Locate the cell with the specified text and output its (x, y) center coordinate. 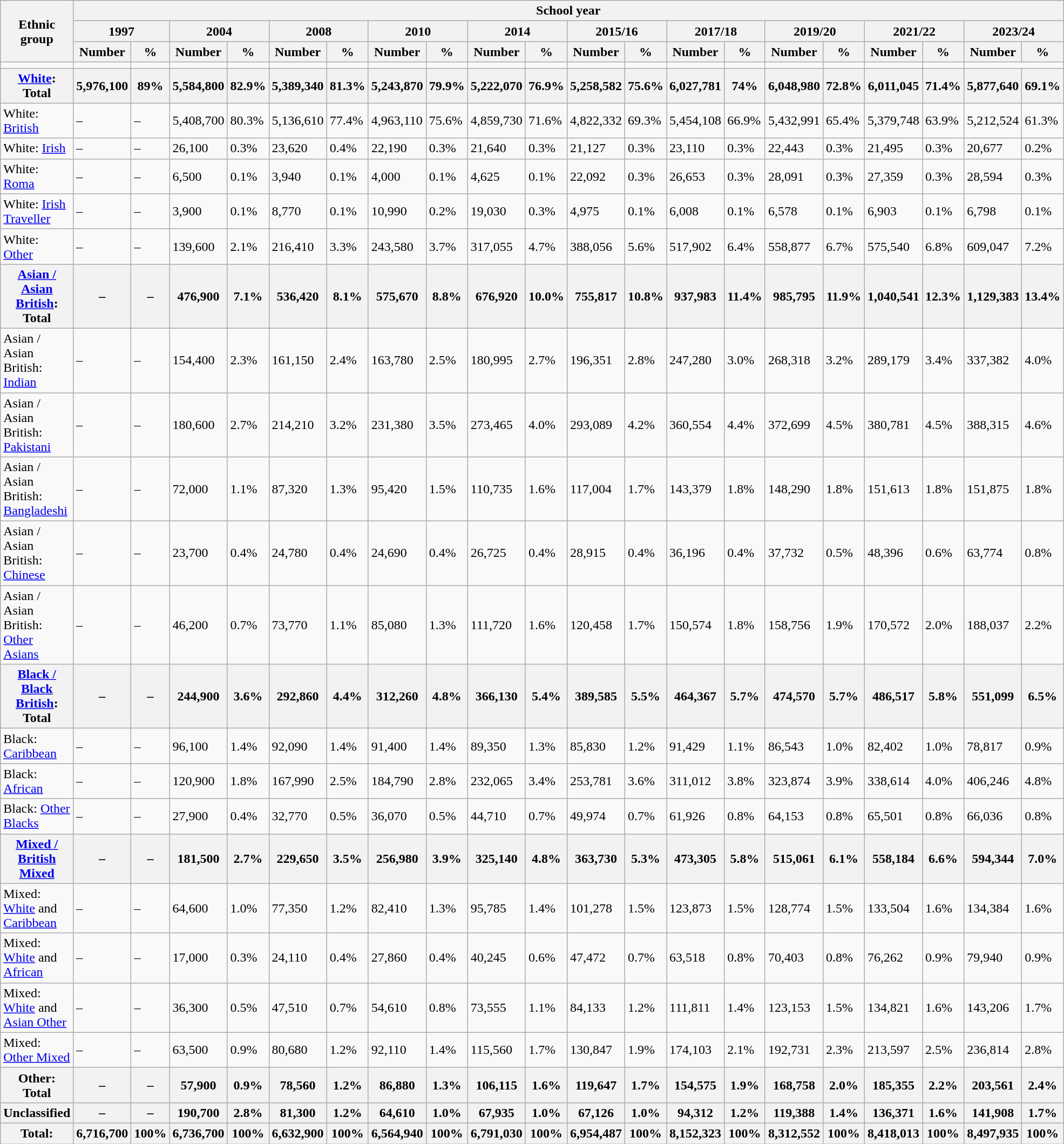
5,408,700 (199, 121)
11.9% (843, 296)
7.1% (248, 296)
474,570 (794, 696)
115,560 (497, 1050)
338,614 (894, 781)
8,770 (298, 212)
2021/22 (914, 31)
70,403 (794, 958)
6,048,980 (794, 85)
289,179 (894, 360)
26,100 (199, 148)
2019/20 (815, 31)
203,561 (993, 1085)
117,004 (596, 489)
4.6% (1043, 425)
49,974 (596, 816)
388,056 (596, 246)
82.9% (248, 85)
81.3% (348, 85)
575,670 (397, 296)
5.4% (546, 696)
4,975 (596, 212)
134,821 (894, 1007)
10.0% (546, 296)
120,900 (199, 781)
133,504 (894, 908)
1,040,541 (894, 296)
8.8% (447, 296)
184,790 (397, 781)
82,410 (397, 908)
17,000 (199, 958)
47,510 (298, 1007)
6.4% (745, 246)
5,258,582 (596, 85)
380,781 (894, 425)
White: Irish Traveller (37, 212)
Black: Other Blacks (37, 816)
66.9% (745, 121)
Asian / Asian British: Other Asians (37, 625)
21,127 (596, 148)
63,518 (695, 958)
32,770 (298, 816)
40,245 (497, 958)
Mixed: White and Caribbean (37, 908)
136,371 (894, 1113)
23,700 (199, 554)
168,758 (794, 1085)
119,388 (794, 1113)
4,822,332 (596, 121)
Black: African (37, 781)
Total: (37, 1133)
66,036 (993, 816)
247,280 (695, 360)
44,710 (497, 816)
5,136,610 (298, 121)
47,472 (596, 958)
120,458 (596, 625)
27,359 (894, 176)
6.6% (944, 859)
594,344 (993, 859)
48,396 (894, 554)
65.4% (843, 121)
6,736,700 (199, 1133)
23,620 (298, 148)
229,650 (298, 859)
77,350 (298, 908)
79,940 (993, 958)
151,613 (894, 489)
White: Irish (37, 148)
985,795 (794, 296)
111,811 (695, 1007)
6,903 (894, 212)
13.4% (1043, 296)
Mixed / British Mixed (37, 859)
46,200 (199, 625)
154,400 (199, 360)
6.8% (944, 246)
Ethnic group (37, 31)
10,990 (397, 212)
5,432,991 (794, 121)
192,731 (794, 1050)
White: Total (37, 85)
69.3% (646, 121)
366,130 (497, 696)
36,196 (695, 554)
389,585 (596, 696)
67,935 (497, 1113)
89,350 (497, 746)
110,735 (497, 489)
3.8% (745, 781)
21,640 (497, 148)
73,555 (497, 1007)
28,594 (993, 176)
22,092 (596, 176)
96,100 (199, 746)
Asian / Asian British: Bangladeshi (37, 489)
White: British (37, 121)
73,770 (298, 625)
36,300 (199, 1007)
363,730 (596, 859)
134,384 (993, 908)
1,129,383 (993, 296)
6,798 (993, 212)
36,070 (397, 816)
111,720 (497, 625)
86,880 (397, 1085)
65,501 (894, 816)
6,632,900 (298, 1133)
71.6% (546, 121)
4,963,110 (397, 121)
575,540 (894, 246)
143,379 (695, 489)
95,785 (497, 908)
232,065 (497, 781)
80,680 (298, 1050)
196,351 (596, 360)
22,190 (397, 148)
5.3% (646, 859)
5,379,748 (894, 121)
476,900 (199, 296)
95,420 (397, 489)
Asian / Asian British: Pakistani (37, 425)
5,584,800 (199, 85)
Mixed: Other Mixed (37, 1050)
23,110 (695, 148)
72,000 (199, 489)
755,817 (596, 296)
5,454,108 (695, 121)
12.3% (944, 296)
91,429 (695, 746)
558,184 (894, 859)
5.6% (646, 246)
3.3% (348, 246)
4,859,730 (497, 121)
78,560 (298, 1085)
609,047 (993, 246)
5.5% (646, 696)
5,389,340 (298, 85)
89% (150, 85)
123,873 (695, 908)
170,572 (894, 625)
61,926 (695, 816)
150,574 (695, 625)
8,312,552 (794, 1133)
190,700 (199, 1113)
406,246 (993, 781)
4.2% (646, 425)
388,315 (993, 425)
21,495 (894, 148)
10.8% (646, 296)
26,653 (695, 176)
71.4% (944, 85)
28,915 (596, 554)
92,090 (298, 746)
5,976,100 (103, 85)
61.3% (1043, 121)
4.7% (546, 246)
213,597 (894, 1050)
Other: Total (37, 1085)
128,774 (794, 908)
6,791,030 (497, 1133)
69.1% (1043, 85)
24,110 (298, 958)
8.1% (348, 296)
148,290 (794, 489)
1997 (121, 31)
323,874 (794, 781)
67,126 (596, 1113)
8,152,323 (695, 1133)
5,222,070 (497, 85)
54,610 (397, 1007)
106,115 (497, 1085)
551,099 (993, 696)
Mixed: White and Asian Other (37, 1007)
6,564,940 (397, 1133)
154,575 (695, 1085)
161,150 (298, 360)
2023/24 (1014, 31)
6.7% (843, 246)
81,300 (298, 1113)
3,900 (199, 212)
School year (568, 11)
28,091 (794, 176)
37,732 (794, 554)
311,012 (695, 781)
143,206 (993, 1007)
180,600 (199, 425)
6,716,700 (103, 1133)
63.9% (944, 121)
Unclassified (37, 1113)
92,110 (397, 1050)
27,900 (199, 816)
78,817 (993, 746)
101,278 (596, 908)
White: Other (37, 246)
163,780 (397, 360)
3.7% (447, 246)
24,780 (298, 554)
2014 (517, 31)
76,262 (894, 958)
268,318 (794, 360)
85,080 (397, 625)
317,055 (497, 246)
4,000 (397, 176)
292,860 (298, 696)
6.5% (1043, 696)
82,402 (894, 746)
231,380 (397, 425)
5,877,640 (993, 85)
558,877 (794, 246)
253,781 (596, 781)
80.3% (248, 121)
8,497,935 (993, 1133)
473,305 (695, 859)
63,774 (993, 554)
517,902 (695, 246)
244,900 (199, 696)
6,011,045 (894, 85)
85,830 (596, 746)
360,554 (695, 425)
325,140 (497, 859)
2010 (418, 31)
26,725 (497, 554)
63,500 (199, 1050)
Asian / Asian British: Indian (37, 360)
130,847 (596, 1050)
6,008 (695, 212)
273,465 (497, 425)
94,312 (695, 1113)
185,355 (894, 1085)
4,625 (497, 176)
151,875 (993, 489)
243,580 (397, 246)
7.2% (1043, 246)
139,600 (199, 246)
79.9% (447, 85)
486,517 (894, 696)
72.8% (843, 85)
91,400 (397, 746)
84,133 (596, 1007)
24,690 (397, 554)
180,995 (497, 360)
214,210 (298, 425)
87,320 (298, 489)
7.0% (1043, 859)
Asian / Asian British: Chinese (37, 554)
515,061 (794, 859)
74% (745, 85)
57,900 (199, 1085)
76.9% (546, 85)
6,027,781 (695, 85)
188,037 (993, 625)
11.4% (745, 296)
Black: Caribbean (37, 746)
141,908 (993, 1113)
64,610 (397, 1113)
372,699 (794, 425)
Black / Black British: Total (37, 696)
Mixed: White and African (37, 958)
Asian / Asian British: Total (37, 296)
312,260 (397, 696)
174,103 (695, 1050)
236,814 (993, 1050)
181,500 (199, 859)
6,954,487 (596, 1133)
6,578 (794, 212)
464,367 (695, 696)
3,940 (298, 176)
86,543 (794, 746)
3.0% (745, 360)
167,990 (298, 781)
5,212,524 (993, 121)
337,382 (993, 360)
536,420 (298, 296)
123,153 (794, 1007)
White: Roma (37, 176)
216,410 (298, 246)
937,983 (695, 296)
2004 (219, 31)
27,860 (397, 958)
119,647 (596, 1085)
5,243,870 (397, 85)
158,756 (794, 625)
676,920 (497, 296)
64,600 (199, 908)
293,089 (596, 425)
19,030 (497, 212)
2017/18 (716, 31)
2008 (318, 31)
20,677 (993, 148)
6.1% (843, 859)
22,443 (794, 148)
77.4% (348, 121)
64,153 (794, 816)
8,418,013 (894, 1133)
256,980 (397, 859)
2015/16 (616, 31)
6,500 (199, 176)
